For the text-containing cell, return its midpoint in (X, Y) coordinate format. 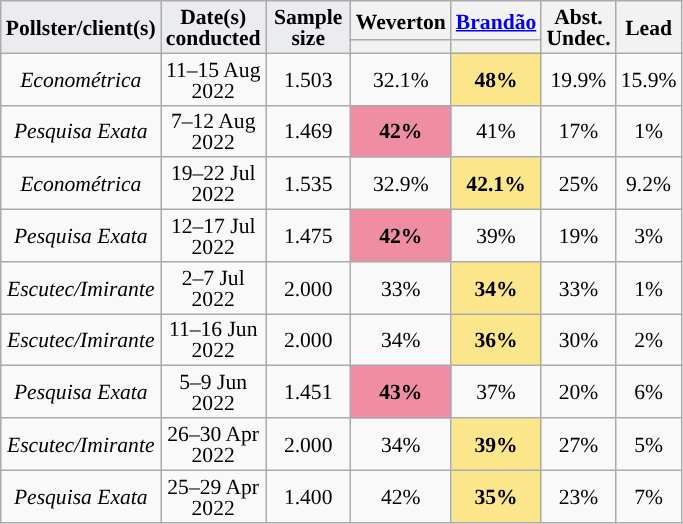
41% (496, 131)
9.2% (649, 184)
1.535 (308, 184)
19–22 Jul 2022 (214, 184)
11–15 Aug 2022 (214, 79)
48% (496, 79)
2–7 Jul 2022 (214, 288)
15.9% (649, 79)
6% (649, 392)
25–29 Apr 2022 (214, 496)
5% (649, 444)
1.503 (308, 79)
1.475 (308, 236)
26–30 Apr 2022 (214, 444)
36% (496, 340)
35% (496, 496)
19% (578, 236)
Pollster/client(s) (81, 27)
30% (578, 340)
20% (578, 392)
5–9 Jun 2022 (214, 392)
42.1% (496, 184)
19.9% (578, 79)
Brandão (496, 20)
11–16 Jun 2022 (214, 340)
25% (578, 184)
Abst.Undec. (578, 27)
1.469 (308, 131)
1.451 (308, 392)
Date(s) conducted (214, 27)
37% (496, 392)
27% (578, 444)
1.400 (308, 496)
3% (649, 236)
Weverton (401, 20)
12–17 Jul 2022 (214, 236)
7% (649, 496)
43% (401, 392)
Sample size (308, 27)
32.9% (401, 184)
17% (578, 131)
Lead (649, 27)
23% (578, 496)
2% (649, 340)
7–12 Aug 2022 (214, 131)
32.1% (401, 79)
